Provide the (x, y) coordinate of the cell's center where the given text is located.  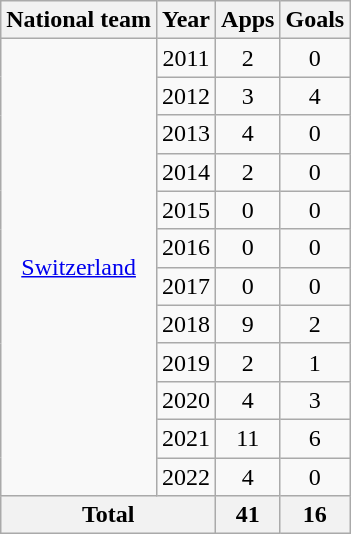
2014 (186, 172)
Apps (248, 20)
2011 (186, 58)
11 (248, 438)
16 (315, 515)
2017 (186, 286)
Total (108, 515)
1 (315, 362)
2015 (186, 210)
6 (315, 438)
2018 (186, 324)
National team (79, 20)
2013 (186, 134)
2019 (186, 362)
Switzerland (79, 268)
9 (248, 324)
2022 (186, 477)
2021 (186, 438)
2012 (186, 96)
2016 (186, 248)
41 (248, 515)
Year (186, 20)
Goals (315, 20)
2020 (186, 400)
